From the cell containing the given text, extract its center point as (X, Y) coordinate. 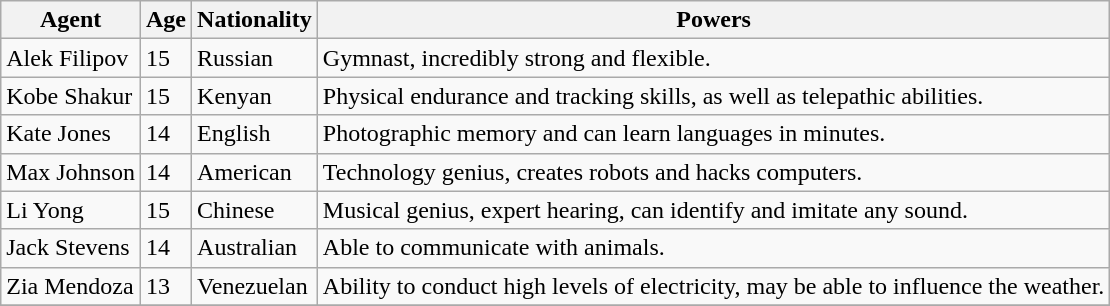
Physical endurance and tracking skills, as well as telepathic abilities. (714, 96)
Technology genius, creates robots and hacks computers. (714, 172)
Photographic memory and can learn languages in minutes. (714, 134)
Able to communicate with animals. (714, 248)
Kenyan (255, 96)
Max Johnson (71, 172)
Age (166, 20)
13 (166, 286)
Musical genius, expert hearing, can identify and imitate any sound. (714, 210)
Kobe Shakur (71, 96)
Powers (714, 20)
Venezuelan (255, 286)
Alek Filipov (71, 58)
Australian (255, 248)
Li Yong (71, 210)
Russian (255, 58)
English (255, 134)
Agent (71, 20)
Zia Mendoza (71, 286)
Kate Jones (71, 134)
Nationality (255, 20)
American (255, 172)
Chinese (255, 210)
Jack Stevens (71, 248)
Gymnast, incredibly strong and flexible. (714, 58)
Ability to conduct high levels of electricity, may be able to influence the weather. (714, 286)
